Provide the (X, Y) coordinate of the cell's center where the given text is located.  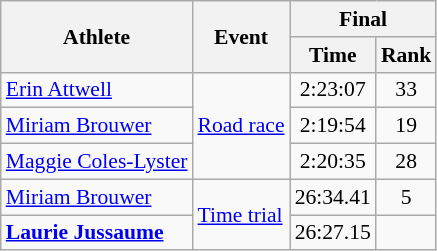
2:20:35 (333, 162)
26:27.15 (333, 233)
Athlete (97, 36)
Maggie Coles-Lyster (97, 162)
2:19:54 (333, 126)
Rank (406, 55)
Road race (242, 126)
26:34.41 (333, 197)
Erin Attwell (97, 90)
2:23:07 (333, 90)
Final (364, 19)
Time (333, 55)
Laurie Jussaume (97, 233)
Event (242, 36)
Time trial (242, 214)
33 (406, 90)
19 (406, 126)
28 (406, 162)
5 (406, 197)
